Search for the cell housing the specified text and yield its [X, Y] center coordinate. 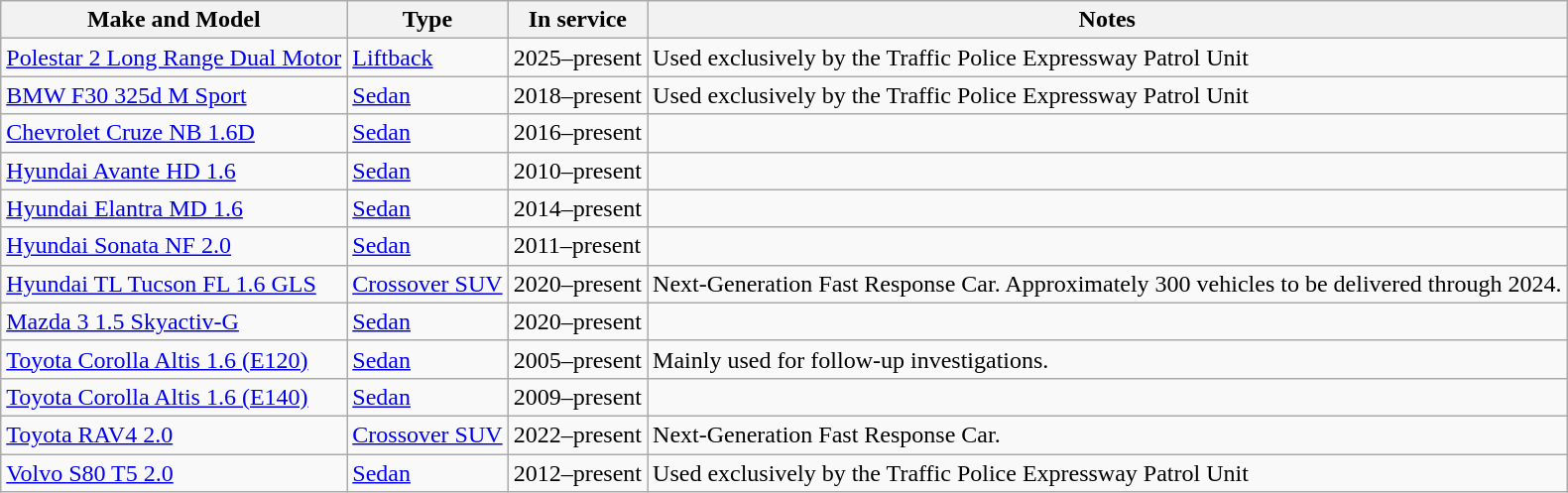
2009–present [577, 397]
2016–present [577, 133]
2011–present [577, 246]
Toyota Corolla Altis 1.6 (E140) [175, 397]
Hyundai Sonata NF 2.0 [175, 246]
Hyundai Avante HD 1.6 [175, 171]
Toyota RAV4 2.0 [175, 434]
Hyundai TL Tucson FL 1.6 GLS [175, 284]
2010–present [577, 171]
2014–present [577, 208]
Make and Model [175, 20]
2018–present [577, 95]
2005–present [577, 359]
Notes [1108, 20]
Hyundai Elantra MD 1.6 [175, 208]
Type [427, 20]
2022–present [577, 434]
BMW F30 325d M Sport [175, 95]
Next-Generation Fast Response Car. [1108, 434]
Liftback [427, 58]
Toyota Corolla Altis 1.6 (E120) [175, 359]
Polestar 2 Long Range Dual Motor [175, 58]
In service [577, 20]
Volvo S80 T5 2.0 [175, 473]
Next-Generation Fast Response Car. Approximately 300 vehicles to be delivered through 2024. [1108, 284]
Mainly used for follow-up investigations. [1108, 359]
Mazda 3 1.5 Skyactiv-G [175, 321]
2025–present [577, 58]
2012–present [577, 473]
Chevrolet Cruze NB 1.6D [175, 133]
